Extract the (X, Y) coordinate from the center of the cell holding the provided text.  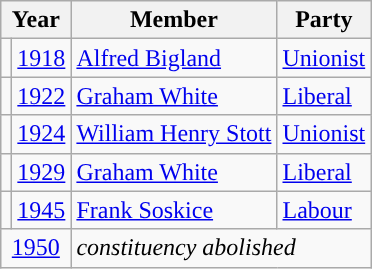
1922 (42, 96)
constituency abolished (221, 248)
Party (324, 20)
1929 (42, 172)
Labour (324, 210)
1945 (42, 210)
Year (36, 20)
Frank Soskice (174, 210)
1950 (36, 248)
Member (174, 20)
William Henry Stott (174, 134)
1924 (42, 134)
Alfred Bigland (174, 58)
1918 (42, 58)
